Scan for the cell matching the given text and deliver its [x, y] coordinate at center. 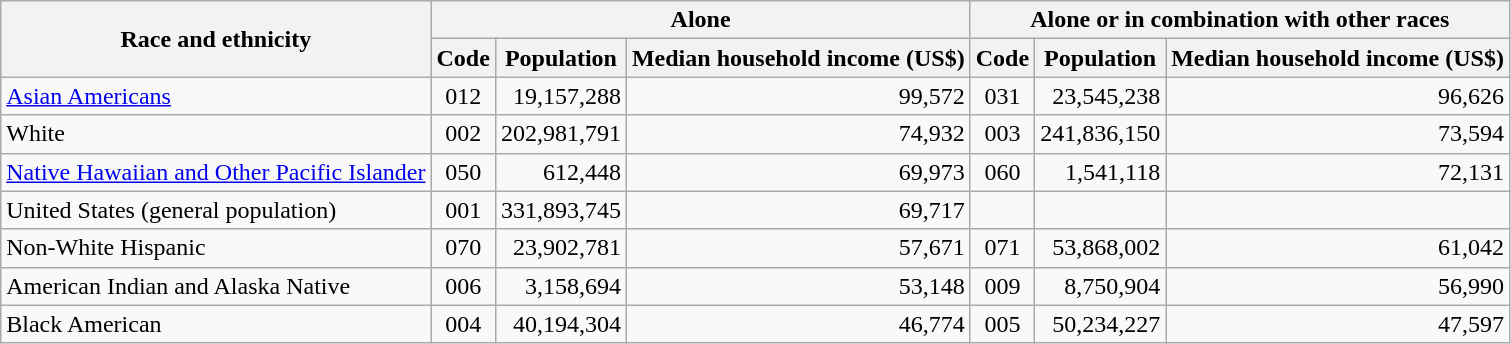
001 [463, 210]
Race and ethnicity [216, 39]
060 [1002, 172]
American Indian and Alaska Native [216, 286]
8,750,904 [1100, 286]
61,042 [1338, 248]
331,893,745 [560, 210]
57,671 [798, 248]
006 [463, 286]
53,148 [798, 286]
071 [1002, 248]
Black American [216, 324]
003 [1002, 134]
202,981,791 [560, 134]
070 [463, 248]
002 [463, 134]
White [216, 134]
99,572 [798, 96]
73,594 [1338, 134]
009 [1002, 286]
Alone or in combination with other races [1240, 20]
012 [463, 96]
Alone [700, 20]
56,990 [1338, 286]
50,234,227 [1100, 324]
69,973 [798, 172]
23,902,781 [560, 248]
241,836,150 [1100, 134]
1,541,118 [1100, 172]
47,597 [1338, 324]
612,448 [560, 172]
Non-White Hispanic [216, 248]
72,131 [1338, 172]
004 [463, 324]
53,868,002 [1100, 248]
050 [463, 172]
23,545,238 [1100, 96]
Native Hawaiian and Other Pacific Islander [216, 172]
United States (general population) [216, 210]
19,157,288 [560, 96]
3,158,694 [560, 286]
005 [1002, 324]
96,626 [1338, 96]
46,774 [798, 324]
69,717 [798, 210]
74,932 [798, 134]
031 [1002, 96]
40,194,304 [560, 324]
Asian Americans [216, 96]
